Identify which cell holds the provided text, then report its [X, Y] central coordinate. 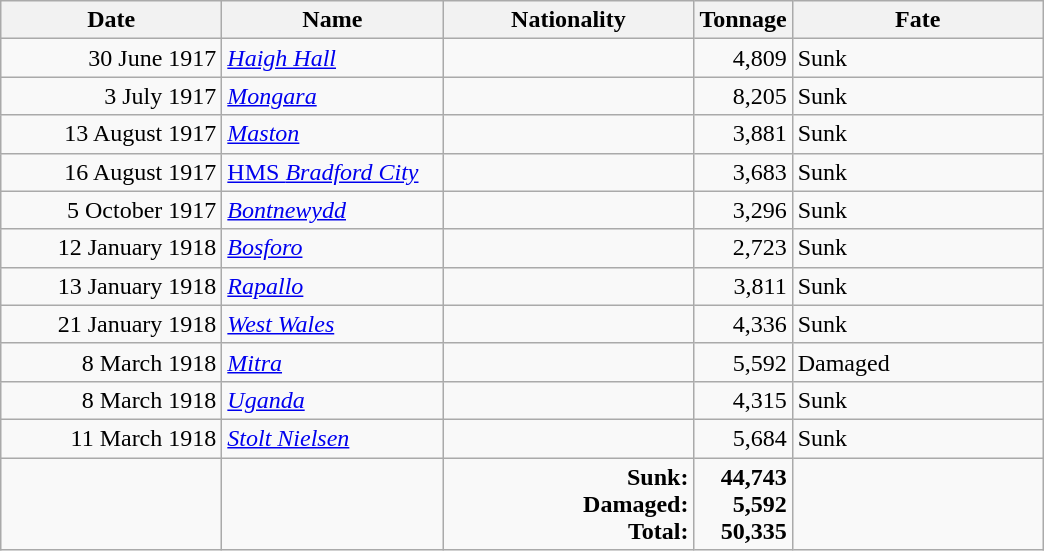
16 August 1917 [112, 172]
3,683 [743, 172]
Stolt Nielsen [332, 438]
3,881 [743, 134]
Mitra [332, 362]
Maston [332, 134]
13 August 1917 [112, 134]
Sunk:Damaged:Total: [568, 504]
Bontnewydd [332, 210]
30 June 1917 [112, 58]
Fate [918, 20]
4,336 [743, 324]
3,811 [743, 286]
13 January 1918 [112, 286]
4,315 [743, 400]
3,296 [743, 210]
3 July 1917 [112, 96]
5 October 1917 [112, 210]
5,592 [743, 362]
HMS Bradford City [332, 172]
44,7435,59250,335 [743, 504]
4,809 [743, 58]
11 March 1918 [112, 438]
2,723 [743, 248]
Nationality [568, 20]
Uganda [332, 400]
8,205 [743, 96]
Rapallo [332, 286]
Date [112, 20]
Name [332, 20]
West Wales [332, 324]
12 January 1918 [112, 248]
21 January 1918 [112, 324]
5,684 [743, 438]
Tonnage [743, 20]
Damaged [918, 362]
Bosforo [332, 248]
Mongara [332, 96]
Haigh Hall [332, 58]
